Locate the cell with the specified text and output its [X, Y] center coordinate. 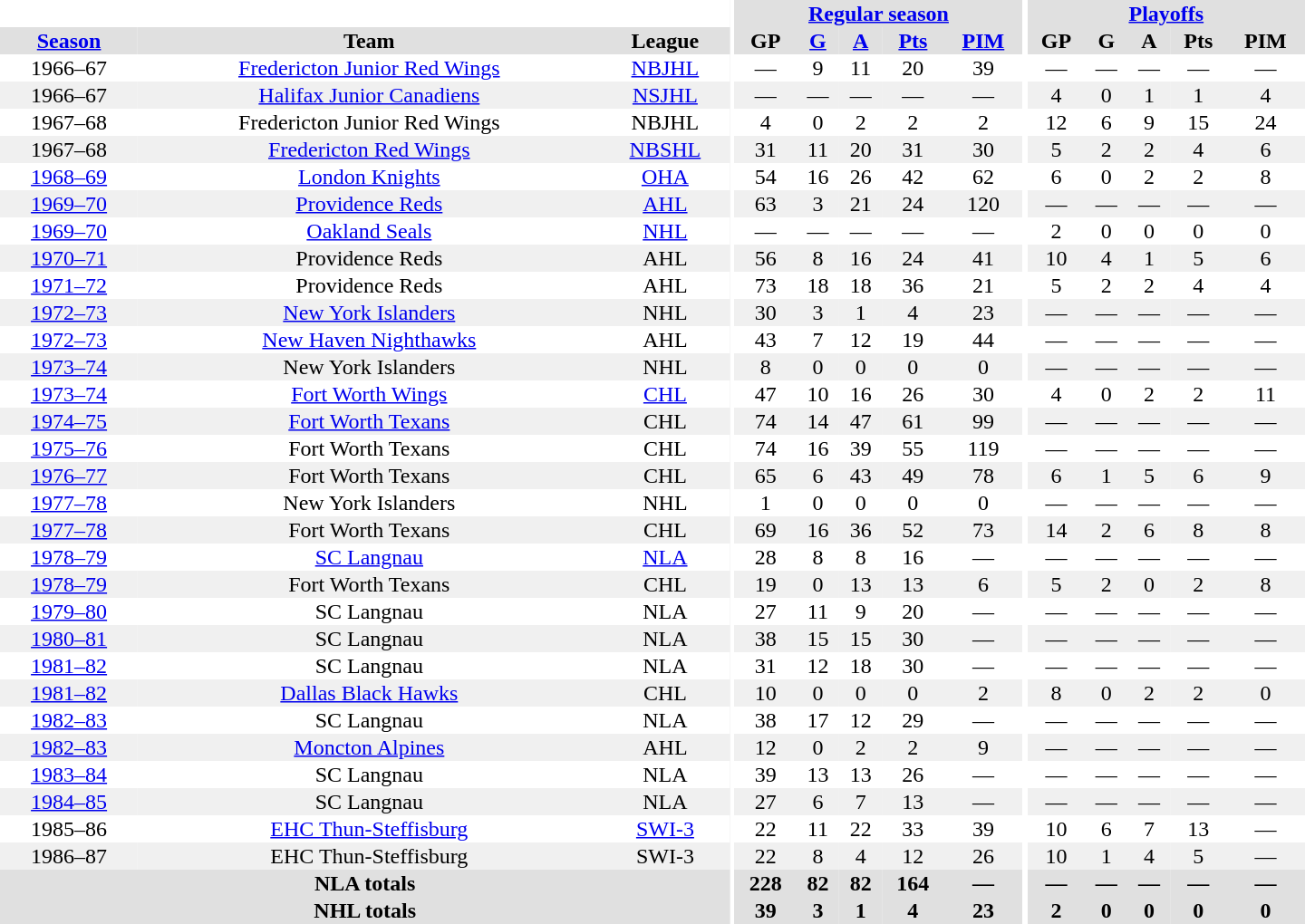
44 [982, 340]
1980–81 [69, 639]
54 [766, 177]
1979–80 [69, 611]
NBSHL [665, 149]
1968–69 [69, 177]
119 [982, 448]
33 [913, 829]
1983–84 [69, 775]
Oakland Seals [369, 231]
Halifax Junior Canadiens [369, 95]
63 [766, 204]
1984–85 [69, 802]
Regular season [879, 14]
New Haven Nighthawks [369, 340]
Fort Worth Wings [369, 394]
London Knights [369, 177]
1975–76 [69, 448]
62 [982, 177]
Team [369, 41]
1974–75 [69, 421]
1971–72 [69, 285]
228 [766, 883]
55 [913, 448]
NHL totals [364, 910]
29 [913, 720]
Fredericton Red Wings [369, 149]
42 [913, 177]
Moncton Alpines [369, 747]
1976–77 [69, 476]
Playoffs [1166, 14]
League [665, 41]
1970–71 [69, 258]
49 [913, 476]
56 [766, 258]
17 [817, 720]
164 [913, 883]
1985–86 [69, 829]
OHA [665, 177]
69 [766, 530]
Dallas Black Hawks [369, 693]
78 [982, 476]
NSJHL [665, 95]
28 [766, 557]
NLA totals [364, 883]
41 [982, 258]
61 [913, 421]
Season [69, 41]
52 [913, 530]
1986–87 [69, 856]
120 [982, 204]
65 [766, 476]
99 [982, 421]
